Determine the [x, y] coordinate at the center of the cell enclosing the given text.  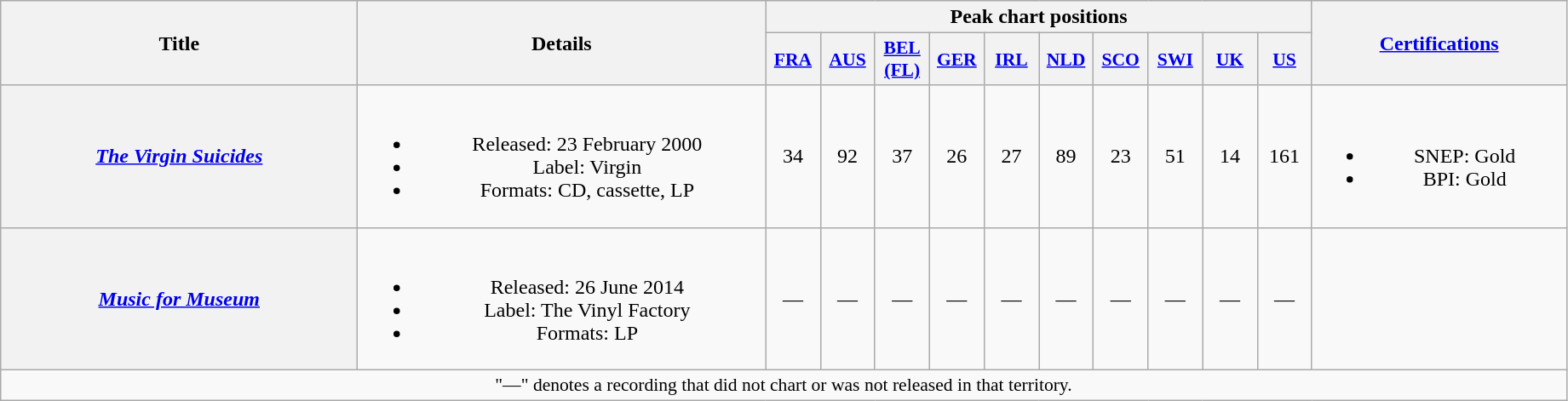
BEL(FL) [902, 60]
Title [179, 43]
26 [956, 157]
"—" denotes a recording that did not chart or was not released in that territory. [784, 385]
UK [1230, 60]
Details [562, 43]
Certifications [1439, 43]
SCO [1121, 60]
92 [847, 157]
161 [1284, 157]
SWI [1175, 60]
27 [1011, 157]
51 [1175, 157]
IRL [1011, 60]
37 [902, 157]
Peak chart positions [1039, 17]
34 [793, 157]
FRA [793, 60]
SNEP: GoldBPI: Gold [1439, 157]
The Virgin Suicides [179, 157]
Released: 23 February 2000Label: VirginFormats: CD, cassette, LP [562, 157]
GER [956, 60]
US [1284, 60]
AUS [847, 60]
14 [1230, 157]
89 [1066, 157]
Music for Museum [179, 298]
23 [1121, 157]
Released: 26 June 2014Label: The Vinyl FactoryFormats: LP [562, 298]
NLD [1066, 60]
